Find where the given text appears and provide that cell's center as [X, Y] coordinate. 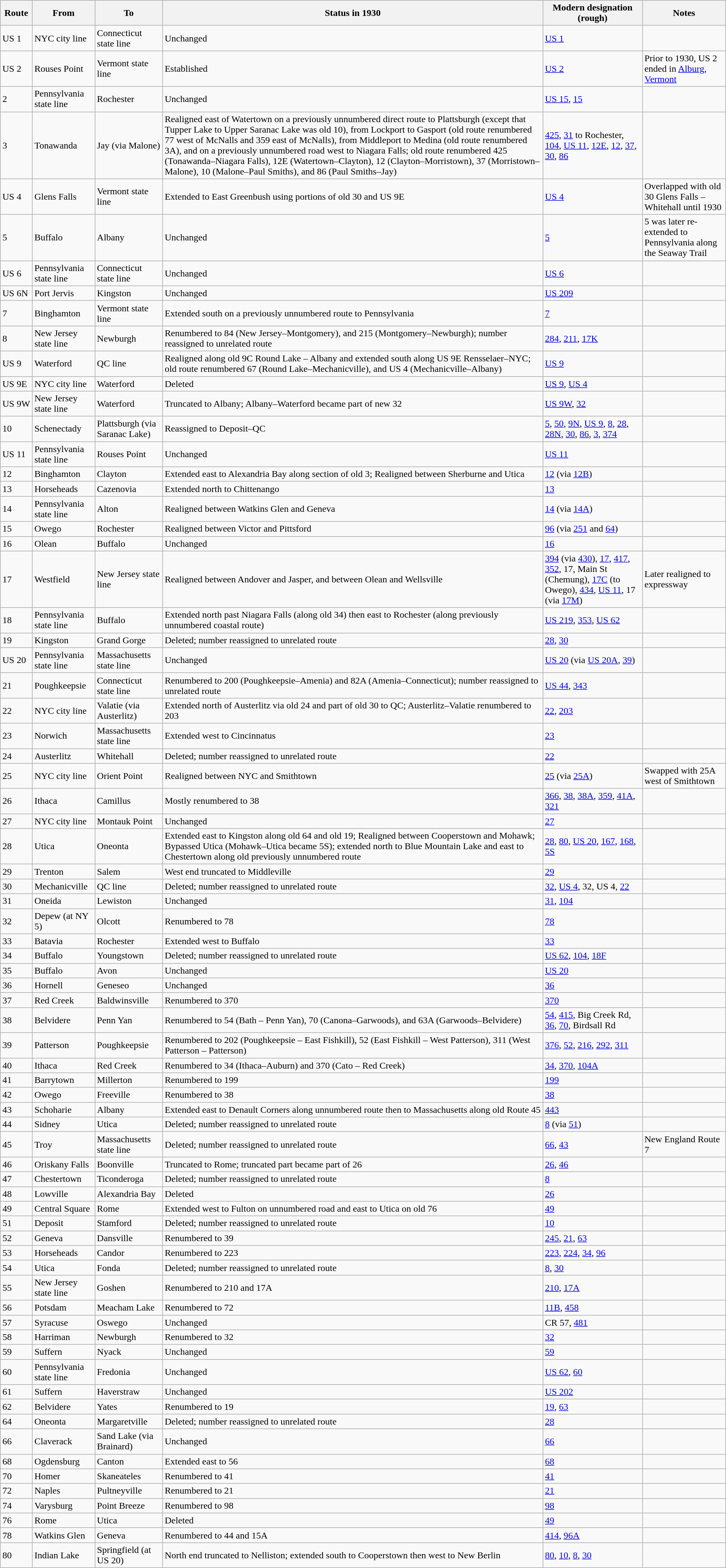
Swapped with 25A west of Smithtown [684, 776]
414, 96A [593, 1535]
Route [16, 13]
55 [16, 1287]
Renumbered to 98 [353, 1506]
Meacham Lake [129, 1307]
US 9E [16, 383]
Modern designation (rough) [593, 13]
Baldwinsville [129, 1000]
245, 21, 63 [593, 1238]
US 9, US 4 [593, 383]
Harriman [64, 1337]
28, 30 [593, 640]
80, 10, 8, 30 [593, 1555]
Reassigned to Deposit–QC [353, 429]
Troy [64, 1145]
Truncated to Rome; truncated part became part of 26 [353, 1164]
Jay (via Malone) [129, 145]
76 [16, 1520]
18 [16, 620]
394 (via 430), 17, 417, 352, 17, Main St (Chemung), 17C (to Owego), 434, US 11, 17 (via 17M) [593, 579]
52 [16, 1238]
Renumbered to 78 [353, 921]
Hornell [64, 985]
US 6N [16, 293]
Renumbered to 34 (Ithaca–Auburn) and 370 (Cato – Red Creek) [353, 1065]
CR 57, 481 [593, 1323]
Realigned between Victor and Pittsford [353, 529]
To [129, 13]
Cazenovia [129, 489]
Fonda [129, 1268]
Established [353, 69]
Sidney [64, 1124]
Renumbered to 210 and 17A [353, 1287]
Extended north past Niagara Falls (along old 34) then east to Rochester (along previously unnumbered coastal route) [353, 620]
Ticonderoga [129, 1179]
39 [16, 1045]
Naples [64, 1491]
Stamford [129, 1223]
Point Breeze [129, 1506]
US 20 (via US 20A, 39) [593, 660]
Depew (at NY 5) [64, 921]
Renumbered to 19 [353, 1407]
34, 370, 104A [593, 1065]
Olcott [129, 921]
Nyack [129, 1352]
Goshen [129, 1287]
Oneida [64, 901]
Camillus [129, 801]
Valatie (via Austerlitz) [129, 710]
US 209 [593, 293]
Mechanicville [64, 886]
Realigned between NYC and Smithtown [353, 776]
32, US 4, 32, US 4, 22 [593, 886]
31, 104 [593, 901]
5 was later re-extended to Pennsylvania along the Seaway Trail [684, 237]
Penn Yan [129, 1020]
11B, 458 [593, 1307]
Chestertown [64, 1179]
Renumbered to 370 [353, 1000]
Lewiston [129, 901]
Extended north to Chittenango [353, 489]
Extended north of Austerlitz via old 24 and part of old 30 to QC; Austerlitz–Valatie renumbered to 203 [353, 710]
Whitehall [129, 756]
Extended south on a previously unnumbered route to Pennsylvania [353, 313]
Glens Falls [64, 197]
Notes [684, 13]
26, 46 [593, 1164]
Ogdensburg [64, 1461]
Extended east to Denault Corners along unnumbered route then to Massachusetts along old Route 45 [353, 1110]
61 [16, 1392]
New England Route 7 [684, 1145]
72 [16, 1491]
14 (via 14A) [593, 509]
17 [16, 579]
Millerton [129, 1080]
Candor [129, 1253]
Freeville [129, 1095]
35 [16, 971]
Potsdam [64, 1307]
US 44, 343 [593, 686]
48 [16, 1194]
Boonville [129, 1164]
US 62, 104, 18F [593, 956]
Extended west to Fulton on unnumbered road and east to Utica on old 76 [353, 1209]
Varysburg [64, 1506]
19, 63 [593, 1407]
51 [16, 1223]
Orient Point [129, 776]
Renumbered to 223 [353, 1253]
Renumbered to 72 [353, 1307]
Sand Lake (via Brainard) [129, 1442]
2 [16, 99]
15 [16, 529]
Trenton [64, 872]
Skaneateles [129, 1476]
Later realigned to expressway [684, 579]
US 62, 60 [593, 1372]
376, 52, 216, 292, 311 [593, 1045]
30 [16, 886]
Grand Gorge [129, 640]
366, 38, 38A, 359, 41A, 321 [593, 801]
Batavia [64, 941]
40 [16, 1065]
98 [593, 1506]
22, 203 [593, 710]
Geneseo [129, 985]
Renumbered to 84 (New Jersey–Montgomery), and 215 (Montgomery–Newburgh); number reassigned to unrelated route [353, 338]
Yates [129, 1407]
Indian Lake [64, 1555]
Claverack [64, 1442]
North end truncated to Nelliston; extended south to Cooperstown then west to New Berlin [353, 1555]
42 [16, 1095]
Montauk Point [129, 821]
425, 31 to Rochester, 104, US 11, 12E, 12, 37, 30, 86 [593, 145]
US 15, 15 [593, 99]
43 [16, 1110]
Renumbered to 38 [353, 1095]
Extended west to Buffalo [353, 941]
64 [16, 1421]
74 [16, 1506]
Canton [129, 1461]
Youngstown [129, 956]
12 (via 12B) [593, 474]
57 [16, 1323]
Truncated to Albany; Albany–Waterford became part of new 32 [353, 404]
25 (via 25A) [593, 776]
210, 17A [593, 1287]
44 [16, 1124]
Realigned between Watkins Glen and Geneva [353, 509]
Renumbered to 200 (Poughkeepsie–Amenia) and 82A (Amenia–Connecticut); number reassigned to unrelated route [353, 686]
Schenectady [64, 429]
46 [16, 1164]
US 202 [593, 1392]
Syracuse [64, 1323]
60 [16, 1372]
45 [16, 1145]
Schoharie [64, 1110]
Extended east to Alexandria Bay along section of old 3; Realigned between Sherburne and Utica [353, 474]
37 [16, 1000]
Mostly renumbered to 38 [353, 801]
Overlapped with old 30 Glens Falls – Whitehall until 1930 [684, 197]
28, 80, US 20, 167, 168, 5S [593, 846]
Dansville [129, 1238]
284, 211, 17K [593, 338]
Lowville [64, 1194]
19 [16, 640]
3 [16, 145]
Salem [129, 872]
54 [16, 1268]
West end truncated to Middleville [353, 872]
Homer [64, 1476]
14 [16, 509]
Barrytown [64, 1080]
Central Square [64, 1209]
Status in 1930 [353, 13]
70 [16, 1476]
8 (via 51) [593, 1124]
Plattsburgh (via Saranac Lake) [129, 429]
62 [16, 1407]
Extended to East Greenbush using portions of old 30 and US 9E [353, 197]
199 [593, 1080]
66, 43 [593, 1145]
Alexandria Bay [129, 1194]
25 [16, 776]
Pultneyville [129, 1491]
Prior to 1930, US 2 ended in Alburg, Vermont [684, 69]
Renumbered to 44 and 15A [353, 1535]
Tonawanda [64, 145]
58 [16, 1337]
Extended west to Cincinnatus [353, 736]
From [64, 13]
Clayton [129, 474]
Renumbered to 54 (Bath – Penn Yan), 70 (Canona–Garwoods), and 63A (Garwoods–Belvidere) [353, 1020]
Renumbered to 32 [353, 1337]
Renumbered to 199 [353, 1080]
Haverstraw [129, 1392]
96 (via 251 and 64) [593, 529]
Margaretville [129, 1421]
Deposit [64, 1223]
56 [16, 1307]
Avon [129, 971]
8, 30 [593, 1268]
Renumbered to 39 [353, 1238]
Alton [129, 509]
Watkins Glen [64, 1535]
Austerlitz [64, 756]
Oswego [129, 1323]
Fredonia [129, 1372]
53 [16, 1253]
Westfield [64, 579]
24 [16, 756]
Patterson [64, 1045]
Springfield (at US 20) [129, 1555]
US 219, 353, US 62 [593, 620]
370 [593, 1000]
12 [16, 474]
223, 224, 34, 96 [593, 1253]
Extended east to 56 [353, 1461]
Olean [64, 544]
Port Jervis [64, 293]
5, 50, 9N, US 9, 8, 28, 28N, 30, 86, 3, 374 [593, 429]
US 9W [16, 404]
47 [16, 1179]
34 [16, 956]
Realigned between Andover and Jasper, and between Olean and Wellsville [353, 579]
Oriskany Falls [64, 1164]
54, 415, Big Creek Rd, 36, 70, Birdsall Rd [593, 1020]
80 [16, 1555]
Renumbered to 202 (Poughkeepsie – East Fishkill), 52 (East Fishkill – West Patterson), 311 (West Patterson – Patterson) [353, 1045]
443 [593, 1110]
31 [16, 901]
Norwich [64, 736]
Renumbered to 21 [353, 1491]
US 9W, 32 [593, 404]
Renumbered to 41 [353, 1476]
